Find where the given text appears and provide that cell's center as [X, Y] coordinate. 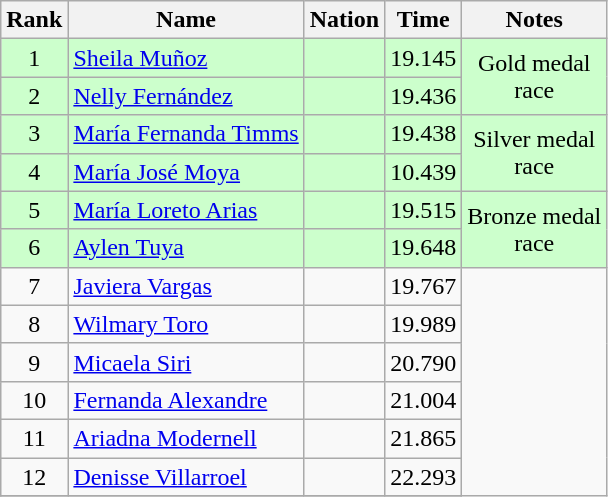
Gold medalrace [534, 77]
9 [34, 362]
19.515 [424, 210]
3 [34, 134]
7 [34, 286]
Ariadna Modernell [186, 438]
Micaela Siri [186, 362]
21.004 [424, 400]
19.438 [424, 134]
Rank [34, 20]
20.790 [424, 362]
Sheila Muñoz [186, 58]
Wilmary Toro [186, 324]
4 [34, 172]
22.293 [424, 477]
5 [34, 210]
6 [34, 248]
María Fernanda Timms [186, 134]
21.865 [424, 438]
19.989 [424, 324]
María Loreto Arias [186, 210]
Nelly Fernández [186, 96]
2 [34, 96]
Fernanda Alexandre [186, 400]
10 [34, 400]
19.436 [424, 96]
10.439 [424, 172]
María José Moya [186, 172]
Time [424, 20]
19.767 [424, 286]
12 [34, 477]
11 [34, 438]
Aylen Tuya [186, 248]
Javiera Vargas [186, 286]
19.145 [424, 58]
1 [34, 58]
Name [186, 20]
Notes [534, 20]
Denisse Villarroel [186, 477]
19.648 [424, 248]
Nation [344, 20]
Silver medalrace [534, 153]
8 [34, 324]
Bronze medalrace [534, 229]
